For the text-containing cell, return its midpoint in [x, y] coordinate format. 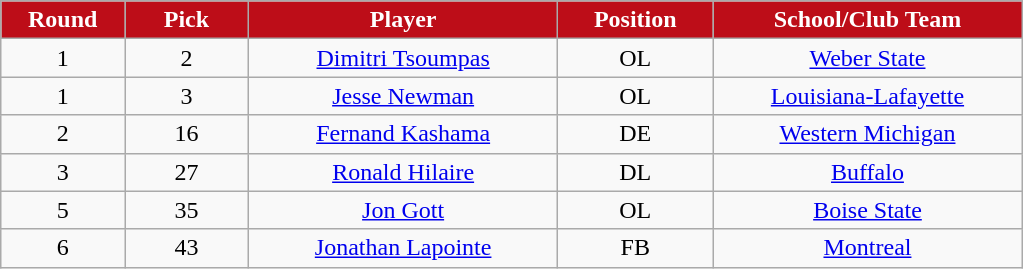
Montreal [868, 248]
Jesse Newman [403, 96]
27 [187, 172]
Weber State [868, 58]
16 [187, 134]
Fernand Kashama [403, 134]
5 [63, 210]
DE [636, 134]
35 [187, 210]
Ronald Hilaire [403, 172]
Boise State [868, 210]
Jon Gott [403, 210]
School/Club Team [868, 20]
Western Michigan [868, 134]
Louisiana-Lafayette [868, 96]
Pick [187, 20]
Buffalo [868, 172]
Jonathan Lapointe [403, 248]
Player [403, 20]
FB [636, 248]
6 [63, 248]
DL [636, 172]
Position [636, 20]
Round [63, 20]
43 [187, 248]
Dimitri Tsoumpas [403, 58]
